Determine the [x, y] coordinate at the center of the cell enclosing the given text.  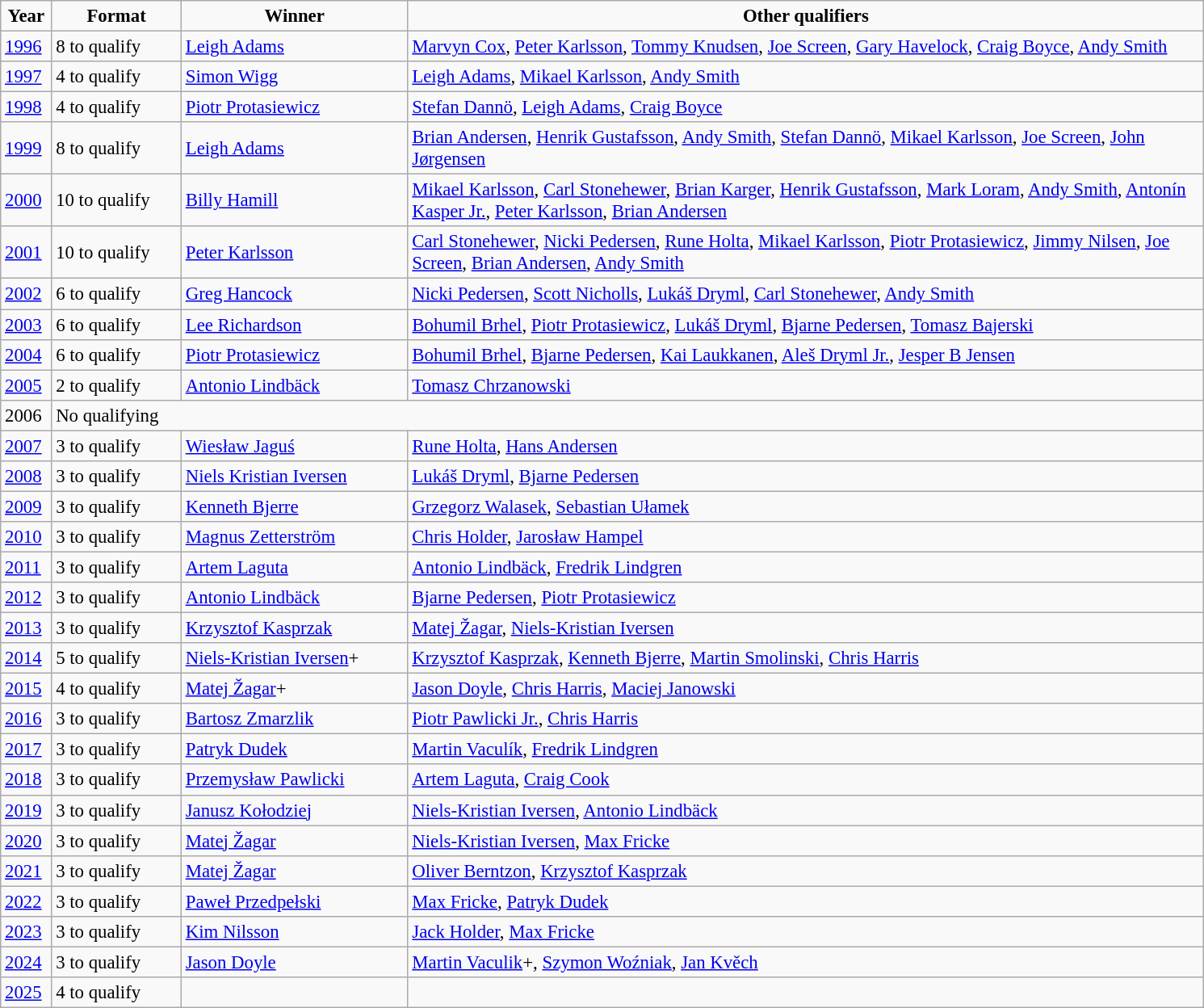
2016 [26, 719]
Niels Kristian Iversen [294, 477]
Billy Hamill [294, 200]
Matej Žagar+ [294, 689]
2007 [26, 446]
Carl Stonehewer, Nicki Pedersen, Rune Holta, Mikael Karlsson, Piotr Protasiewicz, Jimmy Nilsen, Joe Screen, Brian Andersen, Andy Smith [806, 252]
2006 [26, 415]
Jason Doyle, Chris Harris, Maciej Janowski [806, 689]
1998 [26, 107]
Lee Richardson [294, 325]
Niels-Kristian Iversen+ [294, 658]
Artem Laguta [294, 567]
2021 [26, 871]
2019 [26, 810]
Other qualifiers [806, 16]
2023 [26, 932]
No qualifying [628, 415]
2022 [26, 901]
Simon Wigg [294, 77]
Magnus Zetterström [294, 537]
Matej Žagar, Niels-Kristian Iversen [806, 628]
Bartosz Zmarzlik [294, 719]
Kenneth Bjerre [294, 506]
Brian Andersen, Henrik Gustafsson, Andy Smith, Stefan Dannö, Mikael Karlsson, Joe Screen, John Jørgensen [806, 149]
Marvyn Cox, Peter Karlsson, Tommy Knudsen, Joe Screen, Gary Havelock, Craig Boyce, Andy Smith [806, 47]
Peter Karlsson [294, 252]
Przemysław Pawlicki [294, 780]
2012 [26, 598]
Lukáš Dryml, Bjarne Pedersen [806, 477]
Winner [294, 16]
Stefan Dannö, Leigh Adams, Craig Boyce [806, 107]
Bohumil Brhel, Bjarne Pedersen, Kai Laukkanen, Aleš Dryml Jr., Jesper B Jensen [806, 355]
Kim Nilsson [294, 932]
2003 [26, 325]
2004 [26, 355]
2001 [26, 252]
2 to qualify [116, 385]
2024 [26, 962]
1999 [26, 149]
Jack Holder, Max Fricke [806, 932]
5 to qualify [116, 658]
Krzysztof Kasprzak [294, 628]
Format [116, 16]
2015 [26, 689]
Patryk Dudek [294, 750]
Paweł Przedpełski [294, 901]
Niels-Kristian Iversen, Antonio Lindbäck [806, 810]
Bohumil Brhel, Piotr Protasiewicz, Lukáš Dryml, Bjarne Pedersen, Tomasz Bajerski [806, 325]
1997 [26, 77]
2020 [26, 841]
1996 [26, 47]
Jason Doyle [294, 962]
2011 [26, 567]
Wiesław Jaguś [294, 446]
2005 [26, 385]
2018 [26, 780]
Grzegorz Walasek, Sebastian Ułamek [806, 506]
Antonio Lindbäck, Fredrik Lindgren [806, 567]
Martin Vaculík, Fredrik Lindgren [806, 750]
2010 [26, 537]
Greg Hancock [294, 294]
2013 [26, 628]
Piotr Pawlicki Jr., Chris Harris [806, 719]
2008 [26, 477]
2017 [26, 750]
2009 [26, 506]
Niels-Kristian Iversen, Max Fricke [806, 841]
Oliver Berntzon, Krzysztof Kasprzak [806, 871]
2014 [26, 658]
Tomasz Chrzanowski [806, 385]
Chris Holder, Jarosław Hampel [806, 537]
2002 [26, 294]
Bjarne Pedersen, Piotr Protasiewicz [806, 598]
Leigh Adams, Mikael Karlsson, Andy Smith [806, 77]
Year [26, 16]
Artem Laguta, Craig Cook [806, 780]
Krzysztof Kasprzak, Kenneth Bjerre, Martin Smolinski, Chris Harris [806, 658]
Max Fricke, Patryk Dudek [806, 901]
Martin Vaculik+, Szymon Woźniak, Jan Kvěch [806, 962]
2000 [26, 200]
Mikael Karlsson, Carl Stonehewer, Brian Karger, Henrik Gustafsson, Mark Loram, Andy Smith, Antonín Kasper Jr., Peter Karlsson, Brian Andersen [806, 200]
Rune Holta, Hans Andersen [806, 446]
2025 [26, 993]
Janusz Kołodziej [294, 810]
Nicki Pedersen, Scott Nicholls, Lukáš Dryml, Carl Stonehewer, Andy Smith [806, 294]
